Find where the given text appears and provide that cell's center as (x, y) coordinate. 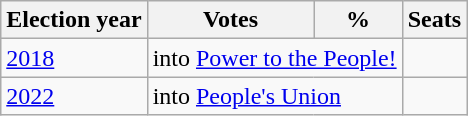
2018 (74, 58)
Seats (434, 20)
2022 (74, 96)
% (358, 20)
into People's Union (274, 96)
Votes (230, 20)
into Power to the People! (274, 58)
Election year (74, 20)
